Detect which cell encompasses the target text, then output its [x, y] center coordinate. 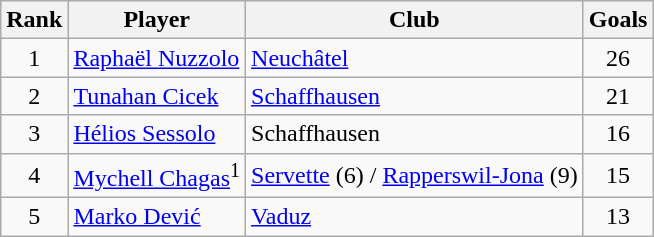
Neuchâtel [415, 58]
Rank [34, 20]
Vaduz [415, 217]
Club [415, 20]
21 [618, 96]
Raphaël Nuzzolo [157, 58]
5 [34, 217]
2 [34, 96]
Hélios Sessolo [157, 134]
4 [34, 176]
15 [618, 176]
1 [34, 58]
26 [618, 58]
16 [618, 134]
Player [157, 20]
Mychell Chagas1 [157, 176]
3 [34, 134]
Goals [618, 20]
Marko Dević [157, 217]
13 [618, 217]
Servette (6) / Rapperswil-Jona (9) [415, 176]
Tunahan Cicek [157, 96]
